Identify which cell holds the provided text, then report its (x, y) central coordinate. 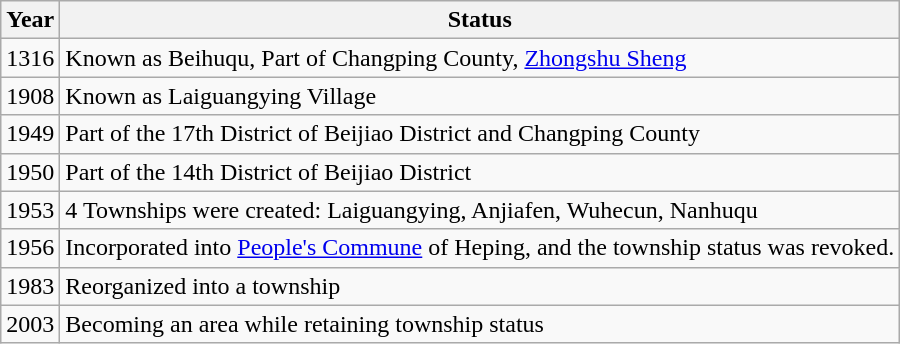
1316 (30, 58)
Known as Beihuqu, Part of Changping County, Zhongshu Sheng (480, 58)
1908 (30, 96)
Becoming an area while retaining township status (480, 324)
1953 (30, 210)
1949 (30, 134)
1983 (30, 286)
1956 (30, 248)
Part of the 14th District of Beijiao District (480, 172)
Reorganized into a township (480, 286)
Part of the 17th District of Beijiao District and Changping County (480, 134)
2003 (30, 324)
Known as Laiguangying Village (480, 96)
Status (480, 20)
Year (30, 20)
4 Townships were created: Laiguangying, Anjiafen, Wuhecun, Nanhuqu (480, 210)
Incorporated into People's Commune of Heping, and the township status was revoked. (480, 248)
1950 (30, 172)
